Extract the (X, Y) coordinate from the center of the cell holding the provided text.  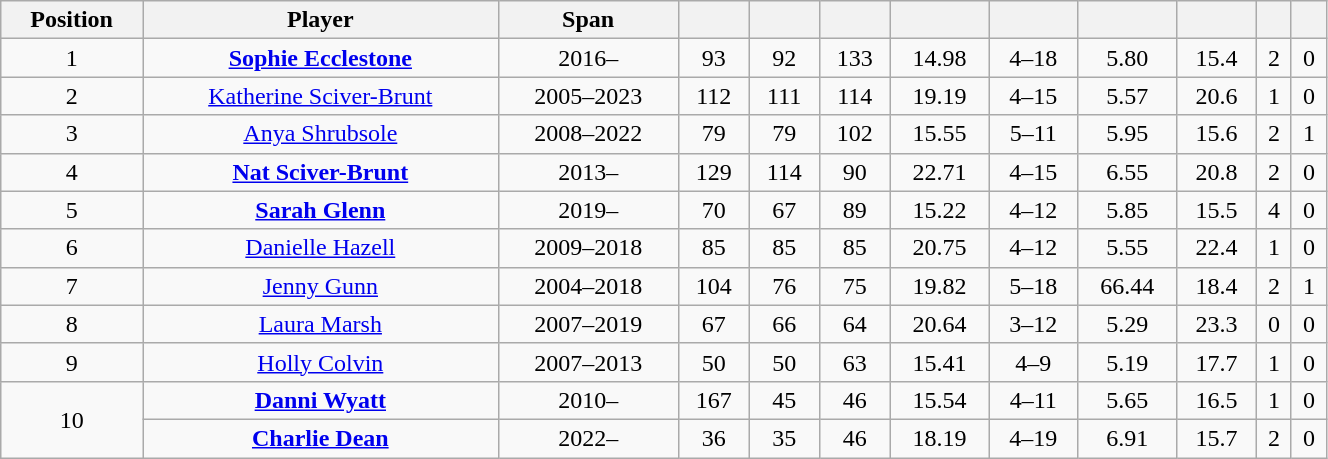
5.55 (1127, 248)
5.95 (1127, 134)
19.19 (939, 96)
2013– (588, 172)
2019– (588, 210)
15.41 (939, 362)
Jenny Gunn (320, 286)
19.82 (939, 286)
Span (588, 20)
63 (854, 362)
Laura Marsh (320, 324)
2010– (588, 400)
Sophie Ecclestone (320, 58)
5.65 (1127, 400)
20.8 (1216, 172)
10 (72, 419)
5.85 (1127, 210)
14.98 (939, 58)
17.7 (1216, 362)
167 (714, 400)
6.55 (1127, 172)
2008–2022 (588, 134)
5–18 (1034, 286)
2004–2018 (588, 286)
66 (784, 324)
5.80 (1127, 58)
15.5 (1216, 210)
35 (784, 438)
5.29 (1127, 324)
133 (854, 58)
104 (714, 286)
4–18 (1034, 58)
76 (784, 286)
4–11 (1034, 400)
5.57 (1127, 96)
Holly Colvin (320, 362)
129 (714, 172)
15.7 (1216, 438)
18.4 (1216, 286)
3–12 (1034, 324)
20.75 (939, 248)
45 (784, 400)
2007–2013 (588, 362)
89 (854, 210)
102 (854, 134)
66.44 (1127, 286)
Nat Sciver-Brunt (320, 172)
8 (72, 324)
64 (854, 324)
15.22 (939, 210)
9 (72, 362)
Katherine Sciver-Brunt (320, 96)
22.4 (1216, 248)
112 (714, 96)
90 (854, 172)
16.5 (1216, 400)
Position (72, 20)
6.91 (1127, 438)
Danielle Hazell (320, 248)
15.55 (939, 134)
Danni Wyatt (320, 400)
6 (72, 248)
15.4 (1216, 58)
92 (784, 58)
15.6 (1216, 134)
5 (72, 210)
2022– (588, 438)
Charlie Dean (320, 438)
2009–2018 (588, 248)
2007–2019 (588, 324)
4–19 (1034, 438)
5–11 (1034, 134)
111 (784, 96)
20.6 (1216, 96)
20.64 (939, 324)
4–9 (1034, 362)
2005–2023 (588, 96)
7 (72, 286)
36 (714, 438)
2016– (588, 58)
5.19 (1127, 362)
75 (854, 286)
Player (320, 20)
22.71 (939, 172)
3 (72, 134)
70 (714, 210)
Anya Shrubsole (320, 134)
18.19 (939, 438)
23.3 (1216, 324)
15.54 (939, 400)
Sarah Glenn (320, 210)
93 (714, 58)
